From the cell containing the given text, extract its center point as [x, y] coordinate. 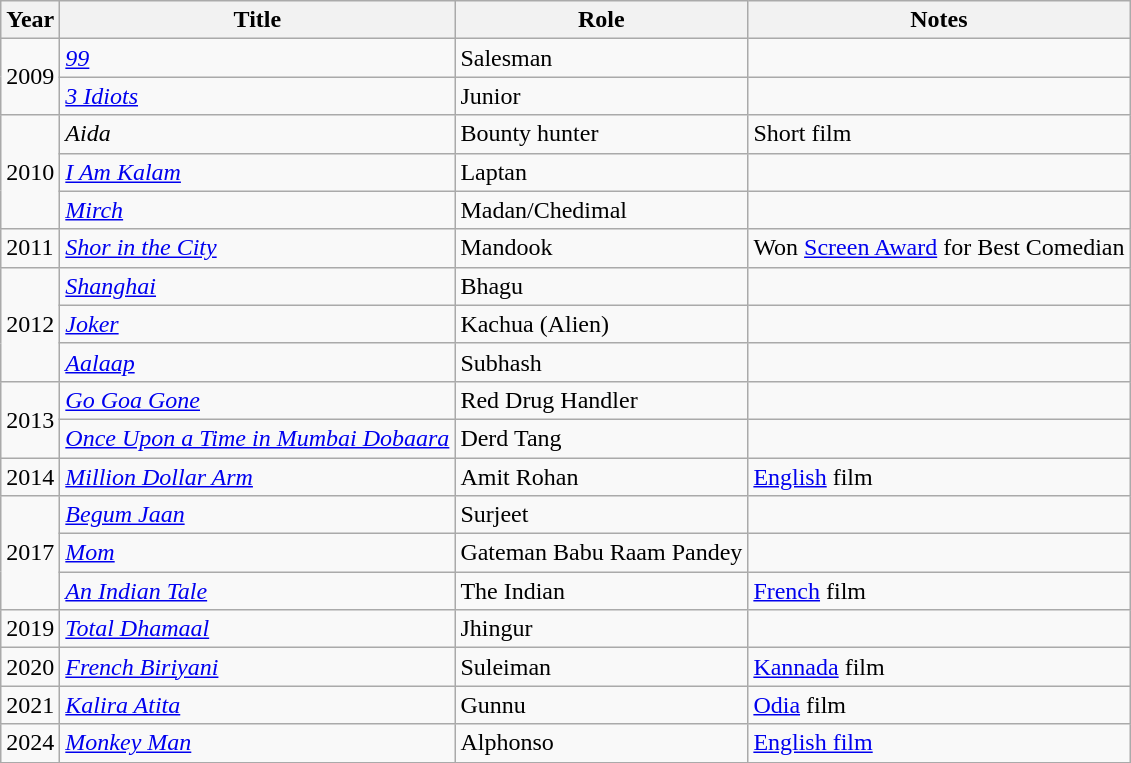
Million Dollar Arm [258, 477]
2012 [30, 324]
2013 [30, 419]
Suleiman [602, 667]
I Am Kalam [258, 172]
Notes [939, 20]
Shor in the City [258, 248]
3 Idiots [258, 96]
Title [258, 20]
Mom [258, 553]
Kachua (Alien) [602, 324]
2011 [30, 248]
Mandook [602, 248]
Derd Tang [602, 438]
Bhagu [602, 286]
2014 [30, 477]
Salesman [602, 58]
Shanghai [258, 286]
Monkey Man [258, 743]
Kannada film [939, 667]
French film [939, 591]
Kalira Atita [258, 705]
Red Drug Handler [602, 400]
2017 [30, 553]
Won Screen Award for Best Comedian [939, 248]
Year [30, 20]
Role [602, 20]
Surjeet [602, 515]
Jhingur [602, 629]
French Biriyani [258, 667]
99 [258, 58]
2010 [30, 172]
Aalaap [258, 362]
Go Goa Gone [258, 400]
Short film [939, 134]
Laptan [602, 172]
2024 [30, 743]
Joker [258, 324]
2019 [30, 629]
Madan/Chedimal [602, 210]
Amit Rohan [602, 477]
The Indian [602, 591]
Total Dhamaal [258, 629]
Alphonso [602, 743]
Once Upon a Time in Mumbai Dobaara [258, 438]
Aida [258, 134]
Bounty hunter [602, 134]
2021 [30, 705]
An Indian Tale [258, 591]
Gunnu [602, 705]
Gateman Babu Raam Pandey [602, 553]
Mirch [258, 210]
2020 [30, 667]
Begum Jaan [258, 515]
Subhash [602, 362]
2009 [30, 77]
Odia film [939, 705]
Junior [602, 96]
